Detect which cell encompasses the target text, then output its [x, y] center coordinate. 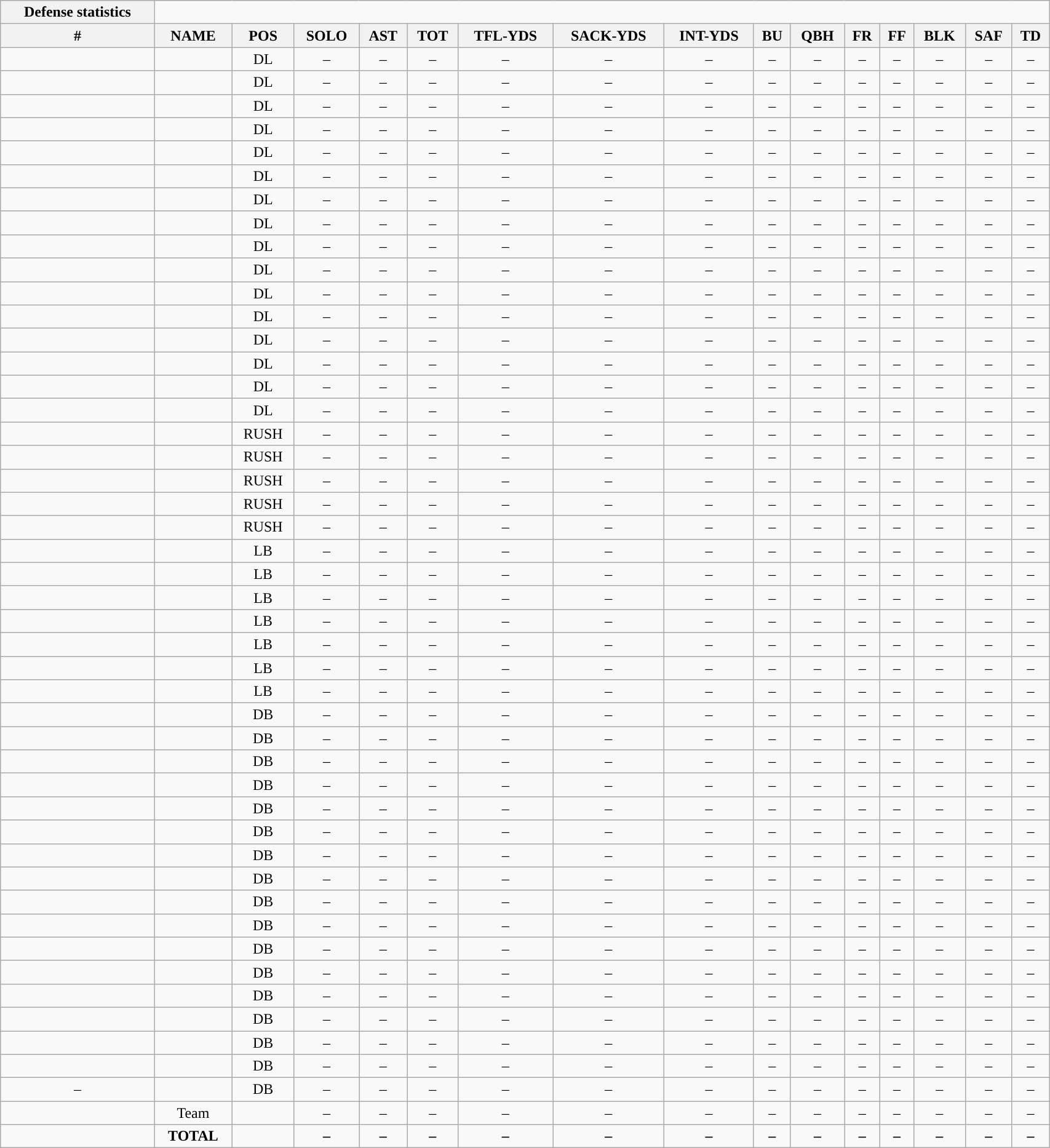
INT-YDS [709, 36]
BU [772, 36]
SAF [988, 36]
BLK [939, 36]
TD [1030, 36]
SOLO [326, 36]
NAME [193, 36]
FR [862, 36]
Defense statistics [78, 12]
POS [263, 36]
FF [897, 36]
TOTAL [193, 1136]
AST [383, 36]
# [78, 36]
Team [193, 1113]
QBH [817, 36]
TOT [433, 36]
SACK-YDS [609, 36]
TFL-YDS [506, 36]
